Output the [X, Y] coordinate of the center of the cell containing the given text.  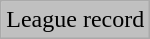
League record [76, 20]
